Detect which cell encompasses the target text, then output its (X, Y) center coordinate. 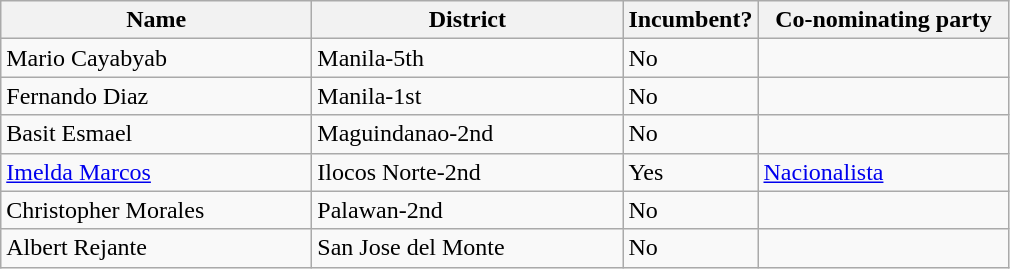
San Jose del Monte (468, 248)
Co-nominating party (884, 20)
Yes (690, 172)
Nacionalista (884, 172)
Name (156, 20)
Albert Rejante (156, 248)
Christopher Morales (156, 210)
Mario Cayabyab (156, 58)
District (468, 20)
Ilocos Norte-2nd (468, 172)
Basit Esmael (156, 134)
Fernando Diaz (156, 96)
Imelda Marcos (156, 172)
Manila-5th (468, 58)
Manila-1st (468, 96)
Palawan-2nd (468, 210)
Maguindanao-2nd (468, 134)
Incumbent? (690, 20)
